Determine the (x, y) coordinate at the center of the cell enclosing the given text.  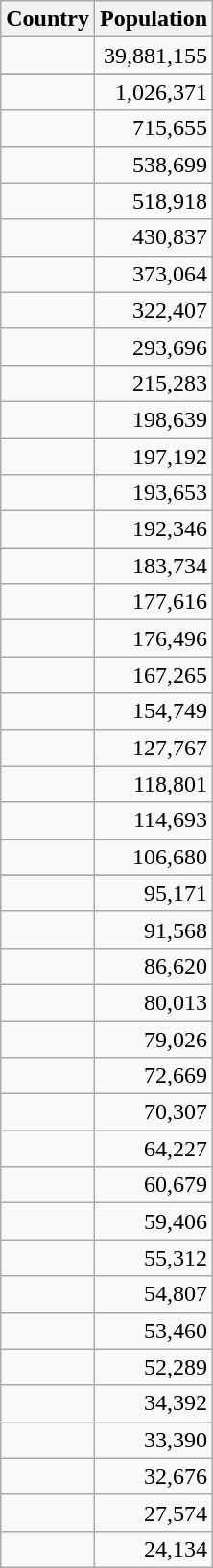
59,406 (154, 1221)
176,496 (154, 638)
192,346 (154, 529)
60,679 (154, 1185)
118,801 (154, 784)
Country (48, 19)
80,013 (154, 1002)
33,390 (154, 1440)
293,696 (154, 347)
127,767 (154, 748)
79,026 (154, 1039)
167,265 (154, 675)
91,568 (154, 930)
198,639 (154, 419)
86,620 (154, 966)
193,653 (154, 493)
1,026,371 (154, 92)
215,283 (154, 383)
154,749 (154, 711)
39,881,155 (154, 56)
32,676 (154, 1476)
27,574 (154, 1512)
197,192 (154, 457)
24,134 (154, 1549)
106,680 (154, 857)
430,837 (154, 237)
373,064 (154, 274)
52,289 (154, 1367)
34,392 (154, 1403)
64,227 (154, 1149)
55,312 (154, 1258)
177,616 (154, 602)
Population (154, 19)
538,699 (154, 165)
322,407 (154, 310)
715,655 (154, 128)
53,460 (154, 1331)
518,918 (154, 201)
114,693 (154, 820)
72,669 (154, 1076)
70,307 (154, 1112)
54,807 (154, 1294)
95,171 (154, 893)
183,734 (154, 566)
